Capture the cell that displays the provided text and extract its [X, Y] central coordinate. 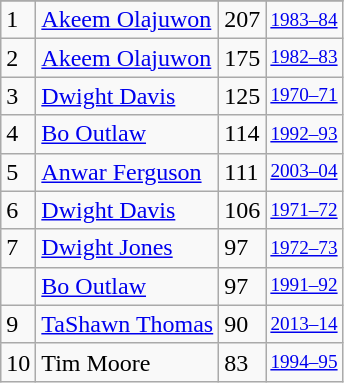
6 [18, 210]
1983–84 [304, 20]
2 [18, 58]
3 [18, 96]
1 [18, 20]
106 [242, 210]
111 [242, 172]
1991–92 [304, 286]
207 [242, 20]
1972–73 [304, 248]
125 [242, 96]
83 [242, 362]
1994–95 [304, 362]
1970–71 [304, 96]
Dwight Jones [128, 248]
Tim Moore [128, 362]
2013–14 [304, 324]
9 [18, 324]
1971–72 [304, 210]
2003–04 [304, 172]
Anwar Ferguson [128, 172]
1992–93 [304, 134]
7 [18, 248]
10 [18, 362]
90 [242, 324]
114 [242, 134]
1982–83 [304, 58]
TaShawn Thomas [128, 324]
175 [242, 58]
5 [18, 172]
4 [18, 134]
